Locate the cell with the specified text and output its (X, Y) center coordinate. 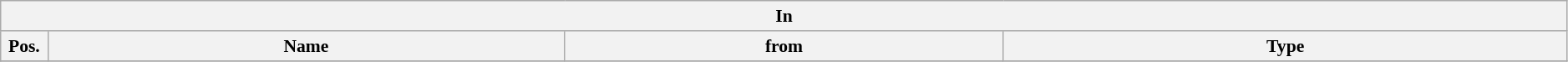
from (784, 46)
Type (1285, 46)
In (784, 16)
Name (306, 46)
Pos. (24, 46)
